Locate the cell with the specified text and output its [x, y] center coordinate. 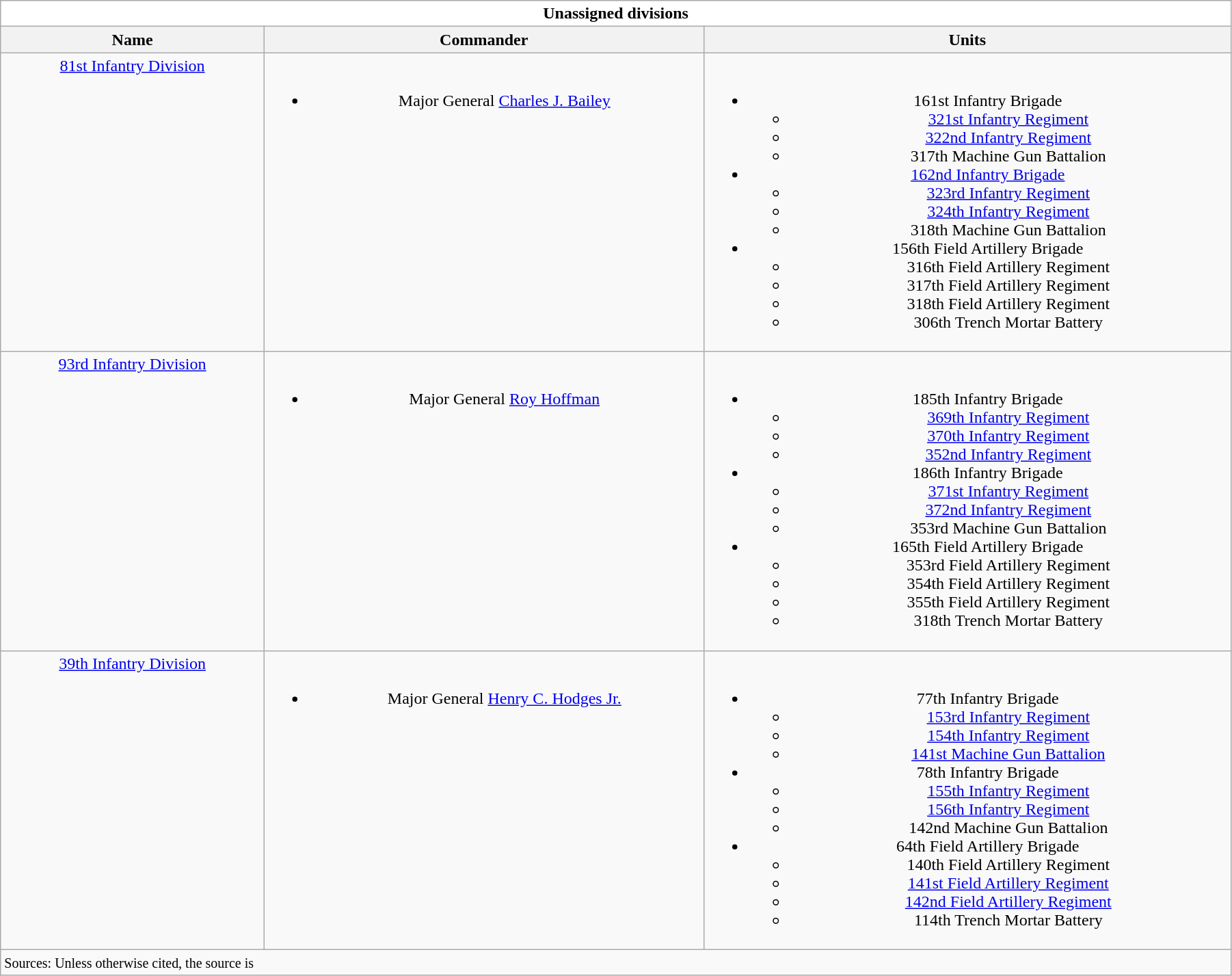
Major General Roy Hoffman [484, 501]
Major General Henry C. Hodges Jr. [484, 800]
Unassigned divisions [616, 14]
39th Infantry Division [133, 800]
Name [133, 40]
Sources: Unless otherwise cited, the source is [616, 962]
Units [967, 40]
93rd Infantry Division [133, 501]
Major General Charles J. Bailey [484, 202]
81st Infantry Division [133, 202]
Commander [484, 40]
